Identify which cell holds the provided text, then report its (X, Y) central coordinate. 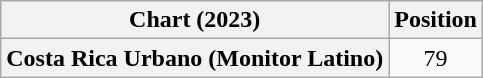
Chart (2023) (195, 20)
Position (436, 20)
Costa Rica Urbano (Monitor Latino) (195, 58)
79 (436, 58)
